Extract the [X, Y] coordinate from the center of the cell holding the provided text.  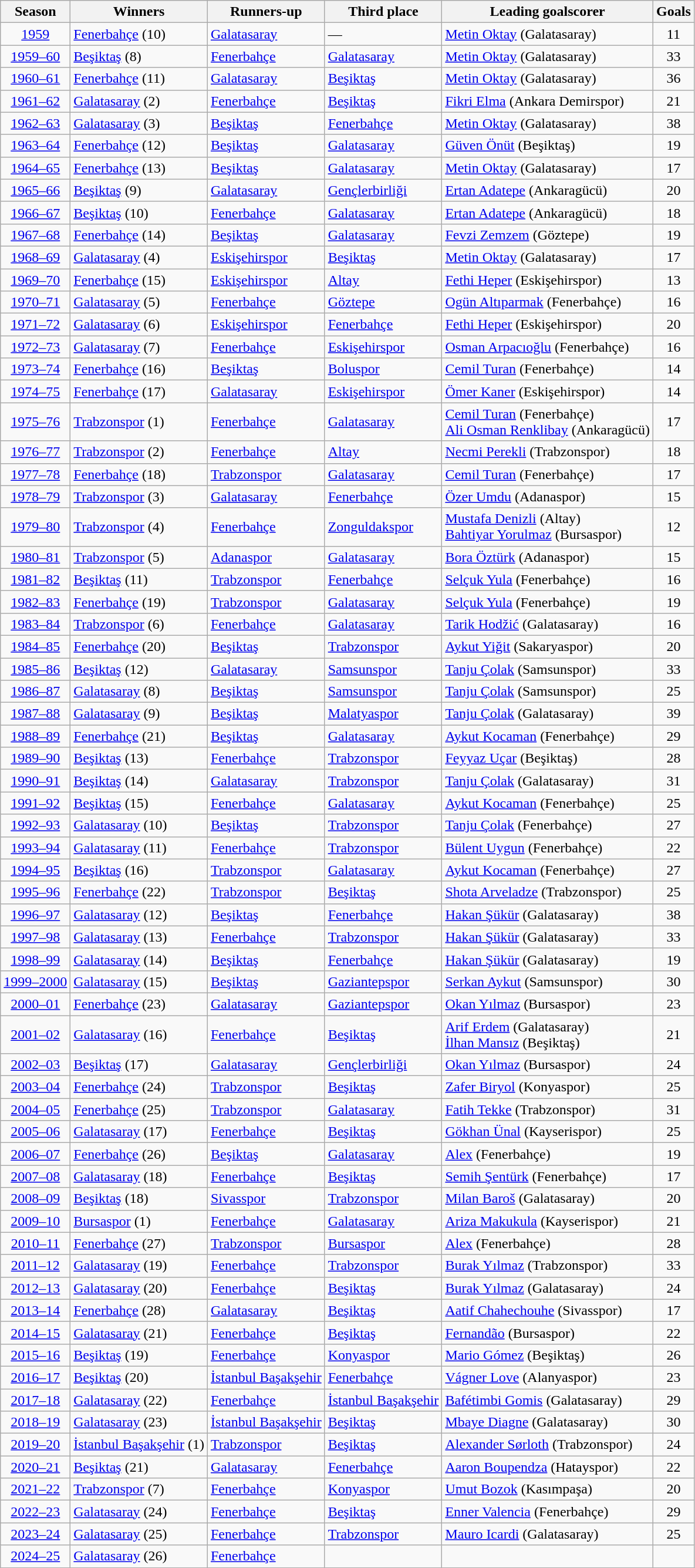
Galatasaray (21) [139, 1333]
12 [674, 527]
Beşiktaş (21) [139, 1467]
Galatasaray (9) [139, 714]
Fatih Tekke (Trabzonspor) [548, 1110]
1993–94 [35, 848]
1967–68 [35, 235]
1960–61 [35, 79]
Alexander Sørloth (Trabzonspor) [548, 1445]
2020–21 [35, 1467]
Fevzi Zemzem (Göztepe) [548, 235]
Burak Yılmaz (Trabzonspor) [548, 1266]
Galatasaray (25) [139, 1534]
Galatasaray (23) [139, 1422]
Fikri Elma (Ankara Demirspor) [548, 101]
Tarik Hodžić (Galatasaray) [548, 624]
Mustafa Denizli (Altay) Bahtiyar Yorulmaz (Bursaspor) [548, 527]
Fernandão (Bursaspor) [548, 1333]
2001–02 [35, 1034]
Galatasaray (8) [139, 692]
Sivasspor [266, 1199]
Fenerbahçe (14) [139, 235]
1987–88 [35, 714]
1961–62 [35, 101]
Fenerbahçe (12) [139, 146]
Mauro Icardi (Galatasaray) [548, 1534]
1983–84 [35, 624]
Beşiktaş (17) [139, 1065]
Fenerbahçe (15) [139, 280]
2017–18 [35, 1400]
1973–74 [35, 369]
Fenerbahçe (10) [139, 34]
Beşiktaş (10) [139, 213]
Fenerbahçe (18) [139, 474]
Bursaspor [383, 1243]
Galatasaray (6) [139, 325]
1998–99 [35, 959]
1974–75 [35, 392]
2019–20 [35, 1445]
2006–07 [35, 1154]
Trabzonspor (4) [139, 527]
Trabzonspor (2) [139, 452]
1971–72 [35, 325]
Fenerbahçe (17) [139, 392]
Ariza Makukula (Kayserispor) [548, 1221]
1968–69 [35, 257]
Trabzonspor (3) [139, 497]
1959–60 [35, 56]
1963–64 [35, 146]
2012–13 [35, 1288]
2010–11 [35, 1243]
1959 [35, 34]
2016–17 [35, 1377]
Galatasaray (3) [139, 123]
Galatasaray (10) [139, 825]
Zafer Biryol (Konyaspor) [548, 1087]
2011–12 [35, 1266]
Galatasaray (18) [139, 1176]
1977–78 [35, 474]
2022–23 [35, 1512]
1990–91 [35, 781]
Beşiktaş (11) [139, 579]
Malatyaspor [383, 714]
2024–25 [35, 1556]
Özer Umdu (Adanaspor) [548, 497]
1979–80 [35, 527]
Arif Erdem (Galatasaray) İlhan Mansız (Beşiktaş) [548, 1034]
Bülent Uygun (Fenerbahçe) [548, 848]
Galatasaray (2) [139, 101]
Galatasaray (7) [139, 347]
Fenerbahçe (21) [139, 736]
2005–06 [35, 1132]
Osman Arpacıoğlu (Fenerbahçe) [548, 347]
2014–15 [35, 1333]
Fenerbahçe (28) [139, 1310]
13 [674, 280]
Göztepe [383, 302]
Adanaspor [266, 557]
Fenerbahçe (20) [139, 646]
Galatasaray (4) [139, 257]
Fenerbahçe (25) [139, 1110]
Aykut Yiğit (Sakaryaspor) [548, 646]
Cemil Turan (Fenerbahçe) Ali Osman Renklibay (Ankaragücü) [548, 421]
Güven Önüt (Beşiktaş) [548, 146]
Aaron Boupendza (Hatayspor) [548, 1467]
Trabzonspor (1) [139, 421]
Bora Öztürk (Adanaspor) [548, 557]
1969–70 [35, 280]
Burak Yılmaz (Galatasaray) [548, 1288]
Galatasaray (26) [139, 1556]
Beşiktaş (8) [139, 56]
1981–82 [35, 579]
Galatasaray (16) [139, 1034]
2004–05 [35, 1110]
2008–09 [35, 1199]
Galatasaray (15) [139, 982]
2007–08 [35, 1176]
Beşiktaş (15) [139, 803]
Galatasaray (20) [139, 1288]
Trabzonspor (7) [139, 1489]
Galatasaray (14) [139, 959]
Runners-up [266, 12]
11 [674, 34]
Ömer Kaner (Eskişehirspor) [548, 392]
26 [674, 1355]
Trabzonspor (5) [139, 557]
Galatasaray (17) [139, 1132]
1972–73 [35, 347]
Semih Şentürk (Fenerbahçe) [548, 1176]
1982–83 [35, 602]
1984–85 [35, 646]
Beşiktaş (19) [139, 1355]
Milan Baroš (Galatasaray) [548, 1199]
1976–77 [35, 452]
Season [35, 12]
2003–04 [35, 1087]
1991–92 [35, 803]
Galatasaray (12) [139, 915]
1962–63 [35, 123]
Fenerbahçe (11) [139, 79]
1996–97 [35, 915]
Fenerbahçe (23) [139, 1004]
1989–90 [35, 758]
Fenerbahçe (13) [139, 168]
Fenerbahçe (22) [139, 892]
Fenerbahçe (19) [139, 602]
Umut Bozok (Kasımpaşa) [548, 1489]
Beşiktaş (14) [139, 781]
1970–71 [35, 302]
Fenerbahçe (27) [139, 1243]
Boluspor [383, 369]
Tanju Çolak (Fenerbahçe) [548, 825]
Necmi Perekli (Trabzonspor) [548, 452]
Mbaye Diagne (Galatasaray) [548, 1422]
Galatasaray (19) [139, 1266]
1975–76 [35, 421]
1964–65 [35, 168]
1995–96 [35, 892]
Zonguldakspor [383, 527]
Beşiktaş (20) [139, 1377]
Fenerbahçe (24) [139, 1087]
Galatasaray (22) [139, 1400]
— [383, 34]
Galatasaray (13) [139, 937]
Bursaspor (1) [139, 1221]
2002–03 [35, 1065]
Third place [383, 12]
Enner Valencia (Fenerbahçe) [548, 1512]
Beşiktaş (13) [139, 758]
Gökhan Ünal (Kayserispor) [548, 1132]
Beşiktaş (9) [139, 190]
2009–10 [35, 1221]
Vágner Love (Alanyaspor) [548, 1377]
1988–89 [35, 736]
Mario Gómez (Beşiktaş) [548, 1355]
2015–16 [35, 1355]
1985–86 [35, 669]
Galatasaray (11) [139, 848]
2013–14 [35, 1310]
39 [674, 714]
Galatasaray (24) [139, 1512]
2023–24 [35, 1534]
36 [674, 79]
1986–87 [35, 692]
Beşiktaş (12) [139, 669]
Fenerbahçe (26) [139, 1154]
1980–81 [35, 557]
2000–01 [35, 1004]
2021–22 [35, 1489]
Trabzonspor (6) [139, 624]
Galatasaray (5) [139, 302]
Beşiktaş (16) [139, 870]
Bafétimbi Gomis (Galatasaray) [548, 1400]
1992–93 [35, 825]
2018–19 [35, 1422]
Winners [139, 12]
Fenerbahçe (16) [139, 369]
Beşiktaş (18) [139, 1199]
Goals [674, 12]
Aatif Chahechouhe (Sivasspor) [548, 1310]
Leading goalscorer [548, 12]
1997–98 [35, 937]
İstanbul Başakşehir (1) [139, 1445]
1994–95 [35, 870]
1966–67 [35, 213]
1965–66 [35, 190]
Ogün Altıparmak (Fenerbahçe) [548, 302]
Serkan Aykut (Samsunspor) [548, 982]
Shota Arveladze (Trabzonspor) [548, 892]
1999–2000 [35, 982]
1978–79 [35, 497]
Feyyaz Uçar (Beşiktaş) [548, 758]
